Locate the cell with the specified text and output its [x, y] center coordinate. 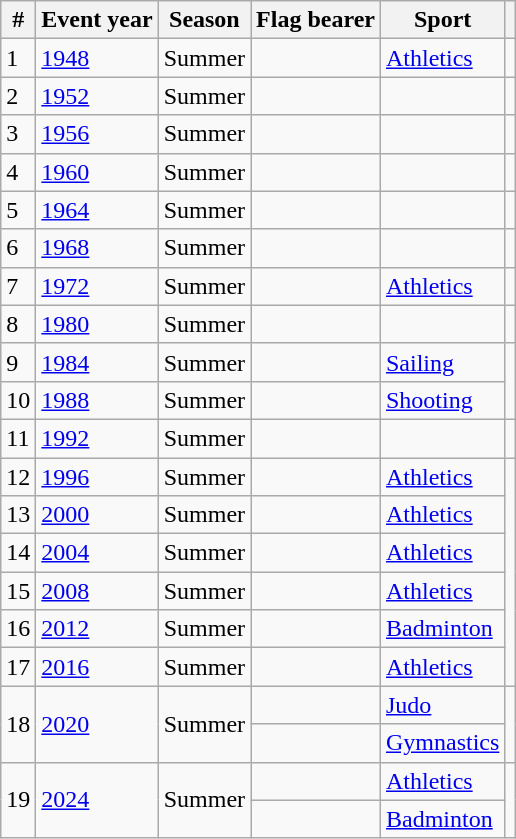
1972 [97, 286]
1964 [97, 210]
1980 [97, 324]
1948 [97, 58]
18 [18, 724]
7 [18, 286]
2008 [97, 591]
Sailing [442, 362]
1960 [97, 172]
Gymnastics [442, 743]
5 [18, 210]
1992 [97, 438]
Shooting [442, 400]
Season [204, 20]
9 [18, 362]
1 [18, 58]
2000 [97, 515]
19 [18, 800]
Flag bearer [316, 20]
Sport [442, 20]
6 [18, 248]
3 [18, 134]
17 [18, 667]
14 [18, 553]
13 [18, 515]
10 [18, 400]
Event year [97, 20]
16 [18, 629]
2012 [97, 629]
2020 [97, 724]
1988 [97, 400]
Judo [442, 705]
1968 [97, 248]
4 [18, 172]
1956 [97, 134]
1952 [97, 96]
11 [18, 438]
1996 [97, 477]
2 [18, 96]
8 [18, 324]
# [18, 20]
2024 [97, 800]
1984 [97, 362]
15 [18, 591]
12 [18, 477]
2004 [97, 553]
2016 [97, 667]
